Scan for the cell matching the given text and deliver its [x, y] coordinate at center. 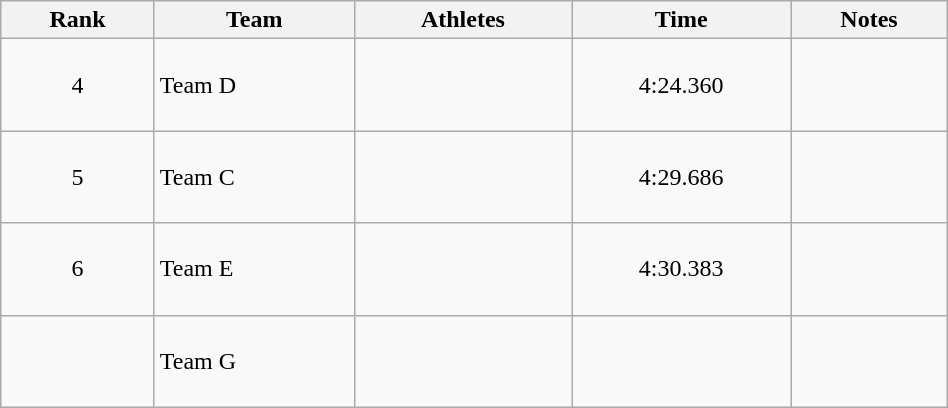
Team C [254, 177]
4 [78, 85]
4:30.383 [682, 269]
Team D [254, 85]
Notes [870, 20]
Team E [254, 269]
6 [78, 269]
Team G [254, 361]
Athletes [462, 20]
Rank [78, 20]
Time [682, 20]
Team [254, 20]
5 [78, 177]
4:24.360 [682, 85]
4:29.686 [682, 177]
